Capture the cell that displays the provided text and extract its [X, Y] central coordinate. 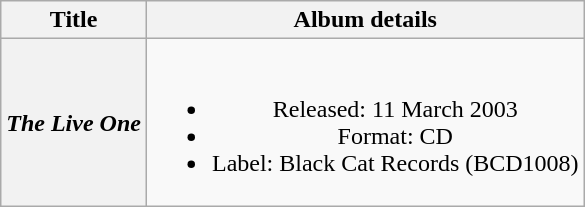
Released: 11 March 2003Format: CDLabel: Black Cat Records (BCD1008) [365, 122]
Album details [365, 20]
Title [74, 20]
The Live One [74, 122]
